From the cell containing the given text, extract its center point as (X, Y) coordinate. 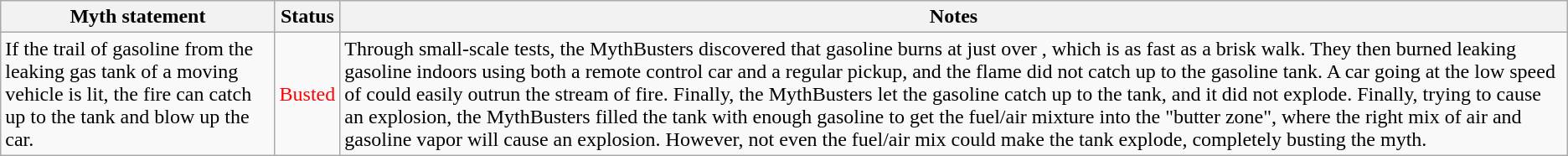
If the trail of gasoline from the leaking gas tank of a moving vehicle is lit, the fire can catch up to the tank and blow up the car. (137, 94)
Status (307, 17)
Notes (953, 17)
Busted (307, 94)
Myth statement (137, 17)
